Identify which cell holds the provided text, then report its (X, Y) central coordinate. 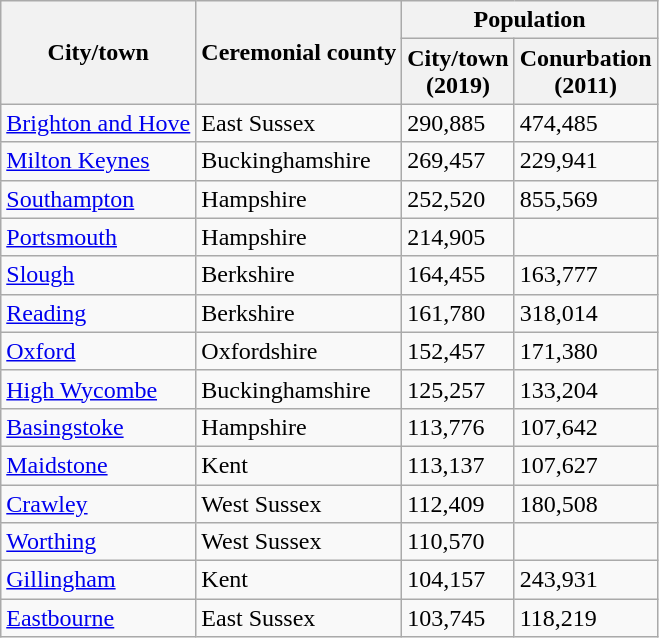
Population (530, 20)
163,777 (586, 275)
180,508 (586, 503)
City/town (98, 52)
Slough (98, 275)
Basingstoke (98, 427)
Brighton and Hove (98, 123)
Gillingham (98, 580)
118,219 (586, 618)
High Wycombe (98, 389)
113,776 (458, 427)
107,627 (586, 465)
252,520 (458, 199)
164,455 (458, 275)
243,931 (586, 580)
Oxford (98, 351)
107,642 (586, 427)
Eastbourne (98, 618)
214,905 (458, 237)
474,485 (586, 123)
Crawley (98, 503)
Portsmouth (98, 237)
Conurbation(2011) (586, 72)
152,457 (458, 351)
Maidstone (98, 465)
Southampton (98, 199)
171,380 (586, 351)
Worthing (98, 542)
125,257 (458, 389)
Reading (98, 313)
City/town(2019) (458, 72)
110,570 (458, 542)
103,745 (458, 618)
113,137 (458, 465)
318,014 (586, 313)
133,204 (586, 389)
269,457 (458, 161)
Oxfordshire (299, 351)
Ceremonial county (299, 52)
290,885 (458, 123)
229,941 (586, 161)
112,409 (458, 503)
161,780 (458, 313)
Milton Keynes (98, 161)
104,157 (458, 580)
855,569 (586, 199)
